Search for the cell housing the specified text and yield its (x, y) center coordinate. 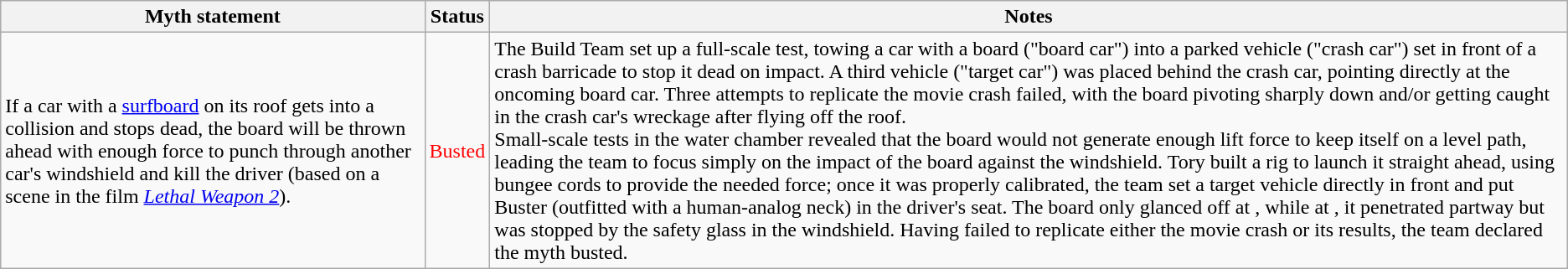
Status (457, 17)
Myth statement (213, 17)
Notes (1029, 17)
Busted (457, 151)
